Provide the (X, Y) coordinate of the cell's center where the given text is located.  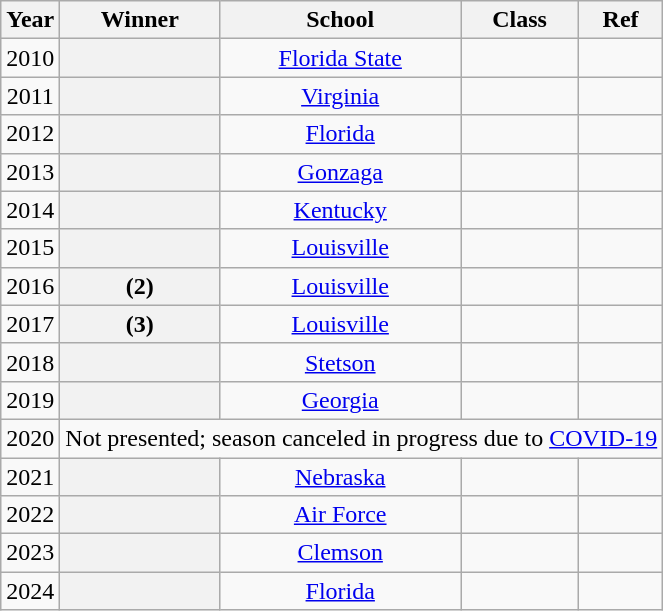
Virginia (340, 96)
Class (520, 20)
2013 (30, 172)
Nebraska (340, 477)
2023 (30, 553)
Year (30, 20)
2024 (30, 591)
Stetson (340, 362)
2018 (30, 362)
2017 (30, 324)
2015 (30, 248)
2010 (30, 58)
Georgia (340, 400)
2020 (30, 438)
Ref (620, 20)
(2) (140, 286)
Gonzaga (340, 172)
School (340, 20)
2019 (30, 400)
2014 (30, 210)
(3) (140, 324)
Clemson (340, 553)
2022 (30, 515)
2012 (30, 134)
Winner (140, 20)
Florida State (340, 58)
Not presented; season canceled in progress due to COVID-19 (362, 438)
Air Force (340, 515)
2016 (30, 286)
Kentucky (340, 210)
2021 (30, 477)
2011 (30, 96)
